Output the [X, Y] coordinate of the center of the cell containing the given text.  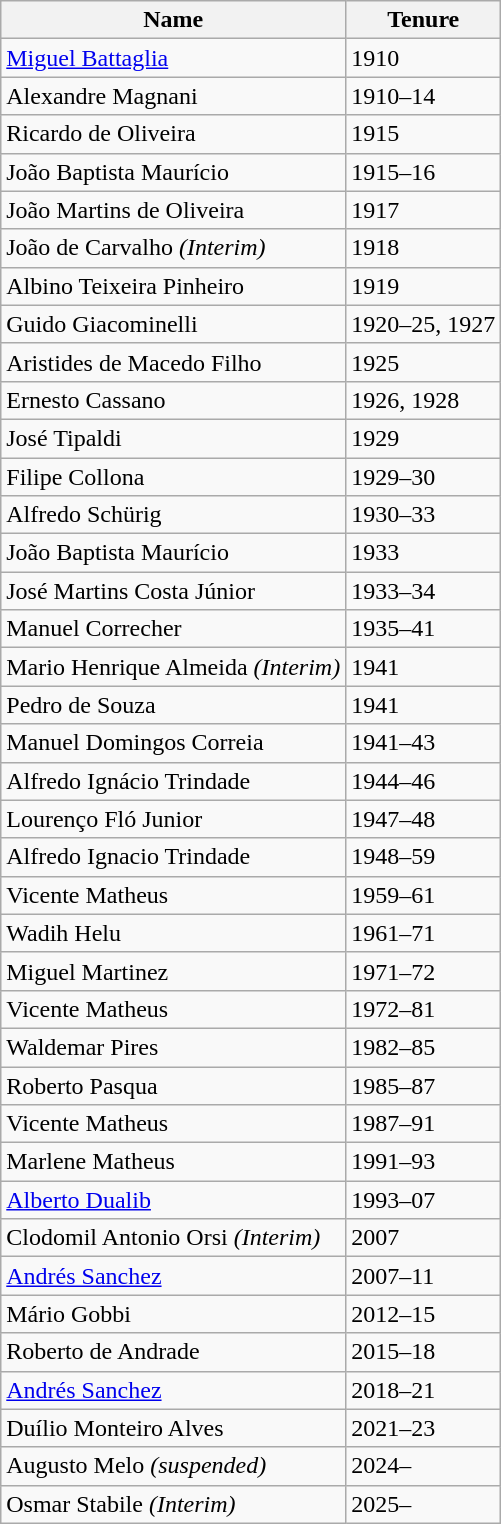
2024– [424, 1466]
1982–85 [424, 1047]
1991–93 [424, 1162]
Clodomil Antonio Orsi (Interim) [174, 1238]
1915–16 [424, 172]
Duílio Monteiro Alves [174, 1428]
Roberto Pasqua [174, 1085]
2012–15 [424, 1314]
Waldemar Pires [174, 1047]
Lourenço Fló Junior [174, 819]
1993–07 [424, 1200]
1919 [424, 286]
Aristides de Macedo Filho [174, 362]
Wadih Helu [174, 933]
João de Carvalho (Interim) [174, 248]
2015–18 [424, 1352]
Pedro de Souza [174, 705]
1929–30 [424, 477]
Alexandre Magnani [174, 96]
1933 [424, 553]
Tenure [424, 20]
1971–72 [424, 971]
1947–48 [424, 819]
2018–21 [424, 1390]
Ricardo de Oliveira [174, 134]
Mario Henrique Almeida (Interim) [174, 667]
2007 [424, 1238]
Manuel Correcher [174, 629]
1961–71 [424, 933]
Manuel Domingos Correia [174, 743]
Augusto Melo (suspended) [174, 1466]
1930–33 [424, 515]
1935–41 [424, 629]
1925 [424, 362]
1985–87 [424, 1085]
Osmar Stabile (Interim) [174, 1504]
1944–46 [424, 781]
1915 [424, 134]
Roberto de Andrade [174, 1352]
1918 [424, 248]
1959–61 [424, 895]
1920–25, 1927 [424, 324]
1910 [424, 58]
2007–11 [424, 1276]
Alfredo Schürig [174, 515]
Alberto Dualib [174, 1200]
1941–43 [424, 743]
Filipe Collona [174, 477]
Mário Gobbi [174, 1314]
Alfredo Ignacio Trindade [174, 857]
Alfredo Ignácio Trindade [174, 781]
1917 [424, 210]
1929 [424, 438]
Ernesto Cassano [174, 400]
2021–23 [424, 1428]
Miguel Battaglia [174, 58]
1987–91 [424, 1124]
1972–81 [424, 1009]
2025– [424, 1504]
Guido Giacominelli [174, 324]
José Martins Costa Júnior [174, 591]
1933–34 [424, 591]
José Tipaldi [174, 438]
1926, 1928 [424, 400]
Miguel Martinez [174, 971]
1948–59 [424, 857]
Marlene Matheus [174, 1162]
Name [174, 20]
1910–14 [424, 96]
João Martins de Oliveira [174, 210]
Albino Teixeira Pinheiro [174, 286]
